Output the (x, y) coordinate of the center of the cell containing the given text.  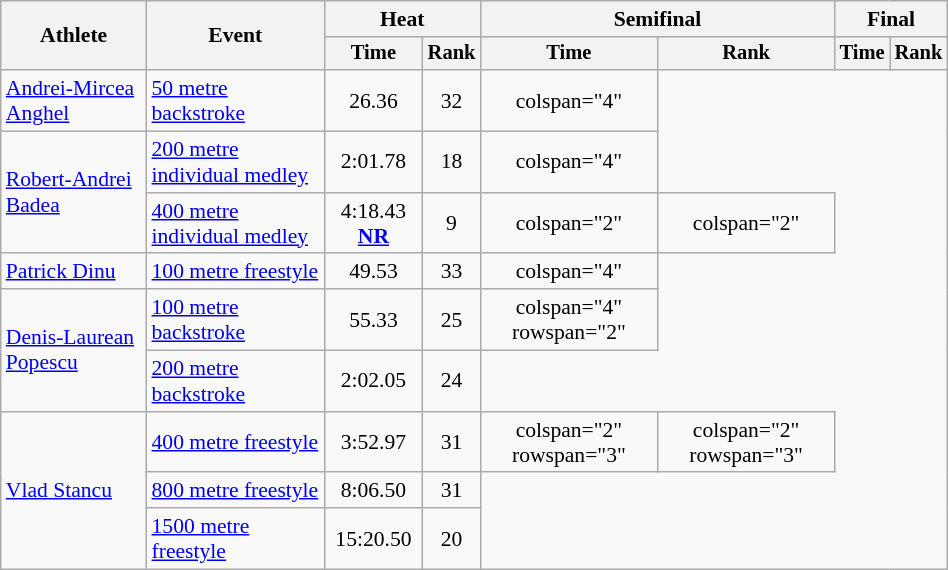
Final (892, 19)
Denis-Laurean Popescu (74, 350)
400 metre freestyle (236, 442)
9 (452, 224)
18 (452, 162)
Athlete (74, 36)
24 (452, 382)
200 metre backstroke (236, 382)
26.36 (374, 100)
Semifinal (657, 19)
33 (452, 272)
20 (452, 538)
400 metre individual medley (236, 224)
3:52.97 (374, 442)
1500 metre freestyle (236, 538)
2:02.05 (374, 382)
55.33 (374, 320)
50 metre backstroke (236, 100)
25 (452, 320)
100 metre backstroke (236, 320)
Vlad Stancu (74, 491)
200 metre individual medley (236, 162)
49.53 (374, 272)
15:20.50 (374, 538)
8:06.50 (374, 491)
Patrick Dinu (74, 272)
800 metre freestyle (236, 491)
Heat (402, 19)
Event (236, 36)
Andrei-Mircea Anghel (74, 100)
32 (452, 100)
100 metre freestyle (236, 272)
4:18.43 NR (374, 224)
colspan="4" rowspan="2" (568, 320)
2:01.78 (374, 162)
Robert-Andrei Badea (74, 193)
